Identify which cell holds the provided text, then report its (x, y) central coordinate. 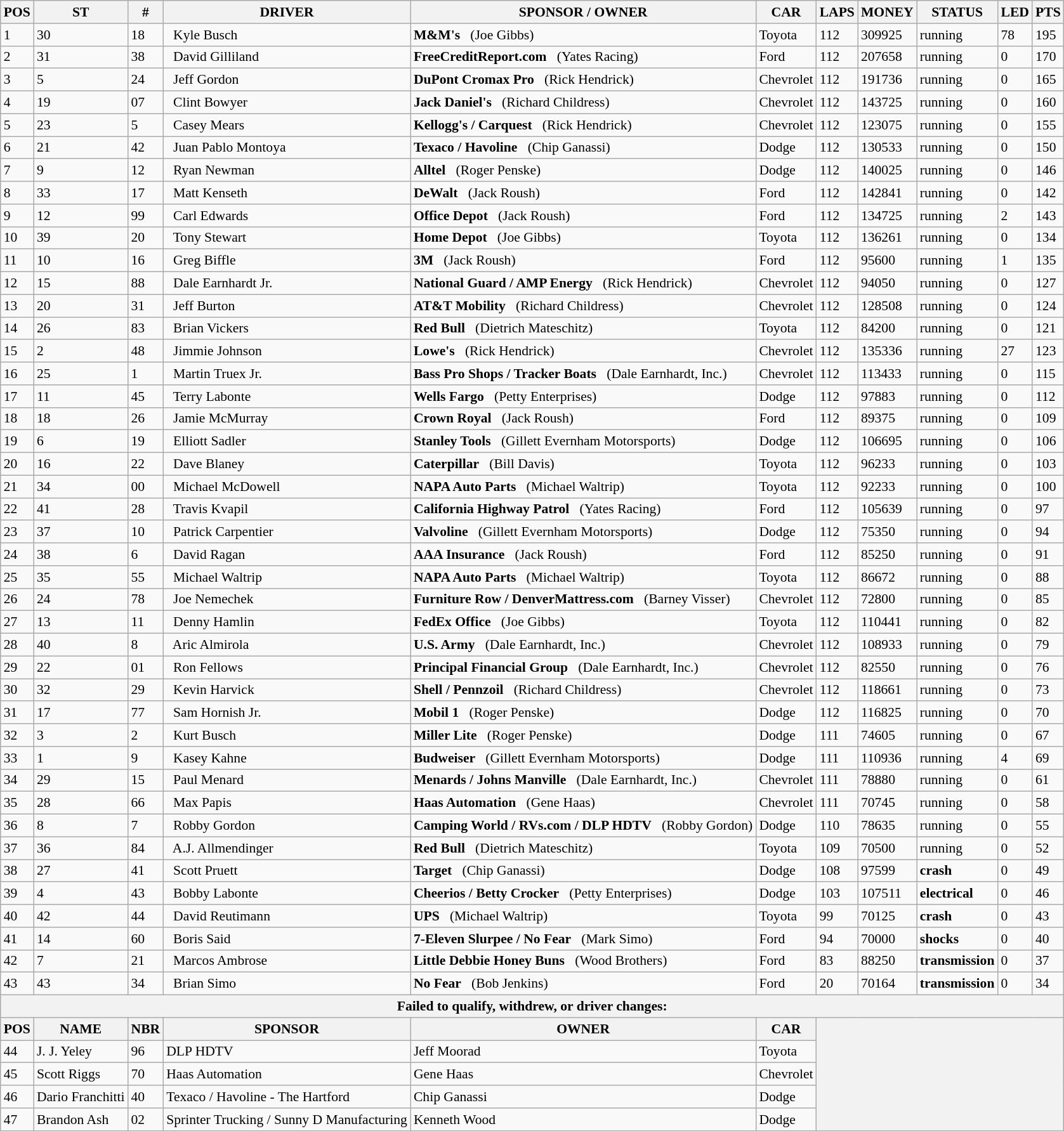
Furniture Row / DenverMattress.com (Barney Visser) (583, 599)
140025 (887, 171)
61 (1048, 780)
OWNER (583, 1029)
Haas Automation (287, 1075)
88250 (887, 961)
124 (1048, 306)
David Gilliland (287, 57)
# (145, 12)
Jack Daniel's (Richard Childress) (583, 103)
Valvoline (Gillett Evernham Motorsports) (583, 532)
123 (1048, 351)
Martin Truex Jr. (287, 374)
67 (1048, 735)
Sam Hornish Jr. (287, 713)
Tony Stewart (287, 238)
FedEx Office (Joe Gibbs) (583, 622)
Dale Earnhardt Jr. (287, 284)
49 (1048, 871)
135336 (887, 351)
Sprinter Trucking / Sunny D Manufacturing (287, 1120)
70125 (887, 916)
AAA Insurance (Jack Roush) (583, 554)
85250 (887, 554)
NBR (145, 1029)
191736 (887, 80)
David Ragan (287, 554)
Elliott Sadler (287, 441)
Ron Fellows (287, 667)
LAPS (837, 12)
116825 (887, 713)
Miller Lite (Roger Penske) (583, 735)
DLP HDTV (287, 1052)
Joe Nemechek (287, 599)
110441 (887, 622)
U.S. Army (Dale Earnhardt, Inc.) (583, 645)
FreeCreditReport.com (Yates Racing) (583, 57)
Denny Hamlin (287, 622)
3M (Jack Roush) (583, 261)
UPS (Michael Waltrip) (583, 916)
128508 (887, 306)
97883 (887, 396)
146 (1048, 171)
Kevin Harvick (287, 690)
127 (1048, 284)
Texaco / Havoline - The Hartford (287, 1097)
135 (1048, 261)
Gene Haas (583, 1075)
78880 (887, 780)
110 (837, 826)
Marcos Ambrose (287, 961)
Jeff Moorad (583, 1052)
143 (1048, 216)
M&M's (Joe Gibbs) (583, 35)
136261 (887, 238)
105639 (887, 509)
110936 (887, 758)
72800 (887, 599)
00 (145, 487)
shocks (957, 939)
SPONSOR (287, 1029)
Crown Royal (Jack Roush) (583, 419)
97 (1048, 509)
Lowe's (Rick Hendrick) (583, 351)
70000 (887, 939)
Kyle Busch (287, 35)
97599 (887, 871)
David Reutimann (287, 916)
Carl Edwards (287, 216)
123075 (887, 125)
Casey Mears (287, 125)
PTS (1048, 12)
100 (1048, 487)
106 (1048, 441)
No Fear (Bob Jenkins) (583, 984)
195 (1048, 35)
Matt Kenseth (287, 193)
Brian Vickers (287, 329)
160 (1048, 103)
Haas Automation (Gene Haas) (583, 803)
LED (1015, 12)
Ryan Newman (287, 171)
Michael McDowell (287, 487)
Michael Waltrip (287, 577)
91 (1048, 554)
143725 (887, 103)
70164 (887, 984)
National Guard / AMP Energy (Rick Hendrick) (583, 284)
A.J. Allmendinger (287, 848)
California Highway Patrol (Yates Racing) (583, 509)
Jeff Burton (287, 306)
84200 (887, 329)
SPONSOR / OWNER (583, 12)
Wells Fargo (Petty Enterprises) (583, 396)
309925 (887, 35)
Juan Pablo Montoya (287, 148)
130533 (887, 148)
STATUS (957, 12)
82 (1048, 622)
Texaco / Havoline (Chip Ganassi) (583, 148)
70500 (887, 848)
Budweiser (Gillett Evernham Motorsports) (583, 758)
Chip Ganassi (583, 1097)
Shell / Pennzoil (Richard Childress) (583, 690)
Greg Biffle (287, 261)
Dave Blaney (287, 464)
66 (145, 803)
142 (1048, 193)
84 (145, 848)
95600 (887, 261)
Aric Almirola (287, 645)
Principal Financial Group (Dale Earnhardt, Inc.) (583, 667)
Home Depot (Joe Gibbs) (583, 238)
79 (1048, 645)
70745 (887, 803)
Target (Chip Ganassi) (583, 871)
Max Papis (287, 803)
J. J. Yeley (81, 1052)
Paul Menard (287, 780)
69 (1048, 758)
118661 (887, 690)
73 (1048, 690)
Brian Simo (287, 984)
Boris Said (287, 939)
Kellogg's / Carquest (Rick Hendrick) (583, 125)
52 (1048, 848)
Alltel (Roger Penske) (583, 171)
108933 (887, 645)
Clint Bowyer (287, 103)
85 (1048, 599)
DeWalt (Jack Roush) (583, 193)
106695 (887, 441)
07 (145, 103)
142841 (887, 193)
Travis Kvapil (287, 509)
Office Depot (Jack Roush) (583, 216)
Bass Pro Shops / Tracker Boats (Dale Earnhardt, Inc.) (583, 374)
96 (145, 1052)
58 (1048, 803)
115 (1048, 374)
AT&T Mobility (Richard Childress) (583, 306)
02 (145, 1120)
electrical (957, 894)
207658 (887, 57)
165 (1048, 80)
74605 (887, 735)
Mobil 1 (Roger Penske) (583, 713)
01 (145, 667)
Jeff Gordon (287, 80)
Camping World / RVs.com / DLP HDTV (Robby Gordon) (583, 826)
107511 (887, 894)
78635 (887, 826)
134 (1048, 238)
89375 (887, 419)
DRIVER (287, 12)
60 (145, 939)
113433 (887, 374)
Kurt Busch (287, 735)
Bobby Labonte (287, 894)
75350 (887, 532)
Brandon Ash (81, 1120)
77 (145, 713)
121 (1048, 329)
Robby Gordon (287, 826)
96233 (887, 464)
Jimmie Johnson (287, 351)
7-Eleven Slurpee / No Fear (Mark Simo) (583, 939)
94050 (887, 284)
Little Debbie Honey Buns (Wood Brothers) (583, 961)
Cheerios / Betty Crocker (Petty Enterprises) (583, 894)
NAME (81, 1029)
Scott Pruett (287, 871)
108 (837, 871)
82550 (887, 667)
76 (1048, 667)
150 (1048, 148)
Patrick Carpentier (287, 532)
Menards / Johns Manville (Dale Earnhardt, Inc.) (583, 780)
Kasey Kahne (287, 758)
DuPont Cromax Pro (Rick Hendrick) (583, 80)
48 (145, 351)
92233 (887, 487)
155 (1048, 125)
170 (1048, 57)
47 (17, 1120)
Caterpillar (Bill Davis) (583, 464)
ST (81, 12)
Jamie McMurray (287, 419)
Dario Franchitti (81, 1097)
Failed to qualify, withdrew, or driver changes: (532, 1007)
Stanley Tools (Gillett Evernham Motorsports) (583, 441)
Scott Riggs (81, 1075)
Terry Labonte (287, 396)
134725 (887, 216)
Kenneth Wood (583, 1120)
MONEY (887, 12)
86672 (887, 577)
